Output the (X, Y) coordinate of the center of the cell containing the given text.  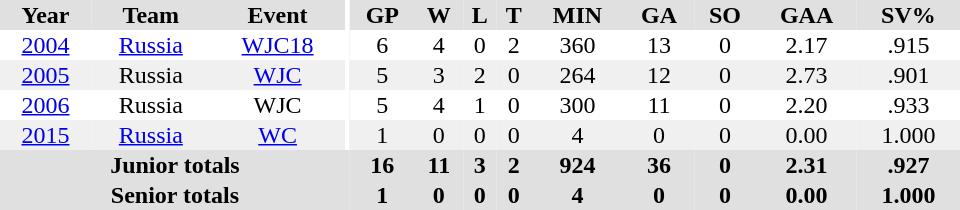
2.20 (806, 105)
924 (578, 165)
16 (382, 165)
2015 (46, 135)
.915 (908, 45)
GA (659, 15)
2004 (46, 45)
2.31 (806, 165)
Senior totals (175, 195)
Team (151, 15)
300 (578, 105)
L (480, 15)
Year (46, 15)
T (514, 15)
W (439, 15)
MIN (578, 15)
.933 (908, 105)
2006 (46, 105)
WJC18 (278, 45)
360 (578, 45)
2005 (46, 75)
Event (278, 15)
SO (726, 15)
2.17 (806, 45)
6 (382, 45)
264 (578, 75)
.901 (908, 75)
2.73 (806, 75)
.927 (908, 165)
GAA (806, 15)
36 (659, 165)
13 (659, 45)
SV% (908, 15)
GP (382, 15)
Junior totals (175, 165)
WC (278, 135)
12 (659, 75)
